Output the [x, y] coordinate of the center of the cell containing the given text.  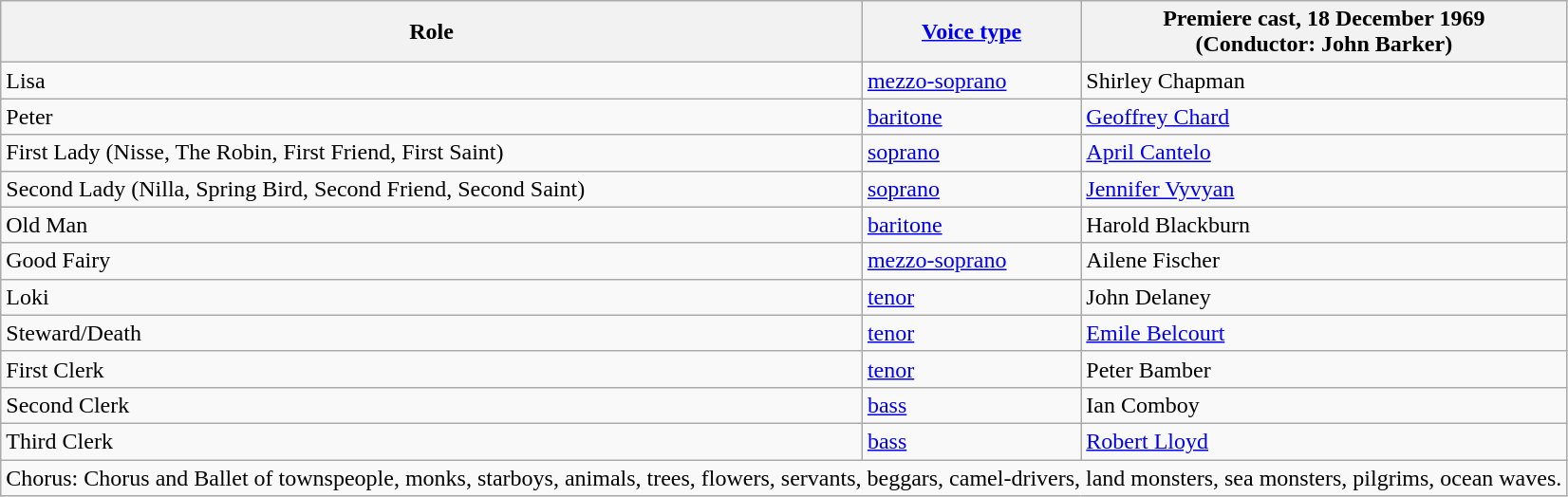
Second Clerk [432, 405]
Harold Blackburn [1324, 225]
Lisa [432, 81]
First Clerk [432, 369]
Voice type [971, 32]
Jennifer Vyvyan [1324, 189]
Second Lady (Nilla, Spring Bird, Second Friend, Second Saint) [432, 189]
Ian Comboy [1324, 405]
First Lady (Nisse, The Robin, First Friend, First Saint) [432, 153]
Third Clerk [432, 441]
Peter Bamber [1324, 369]
Loki [432, 297]
Steward/Death [432, 333]
Good Fairy [432, 261]
Old Man [432, 225]
Role [432, 32]
Peter [432, 117]
Emile Belcourt [1324, 333]
Ailene Fischer [1324, 261]
Geoffrey Chard [1324, 117]
Shirley Chapman [1324, 81]
John Delaney [1324, 297]
Robert Lloyd [1324, 441]
Premiere cast, 18 December 1969(Conductor: John Barker) [1324, 32]
April Cantelo [1324, 153]
